Capture the cell that displays the provided text and extract its [X, Y] central coordinate. 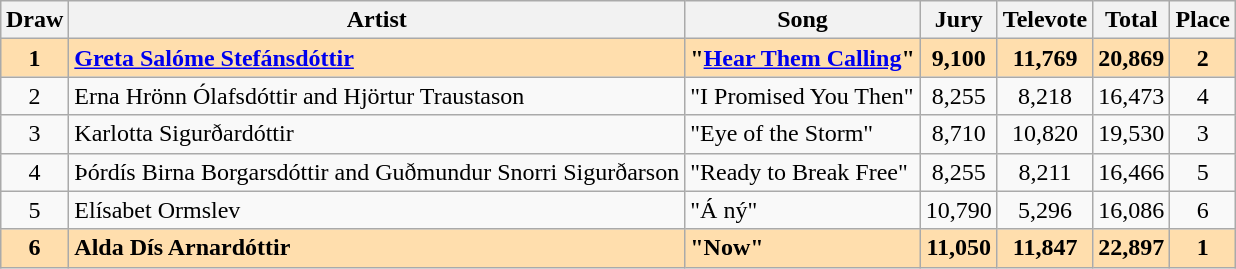
8,218 [1044, 96]
16,086 [1132, 210]
Jury [958, 20]
11,050 [958, 248]
5,296 [1044, 210]
11,769 [1044, 58]
Televote [1044, 20]
"I Promised You Then" [803, 96]
9,100 [958, 58]
Alda Dís Arnardóttir [377, 248]
10,820 [1044, 134]
19,530 [1132, 134]
Þórdís Birna Borgarsdóttir and Guðmundur Snorri Sigurðarson [377, 172]
Total [1132, 20]
8,211 [1044, 172]
8,710 [958, 134]
"Á ný" [803, 210]
"Hear Them Calling" [803, 58]
"Ready to Break Free" [803, 172]
Artist [377, 20]
10,790 [958, 210]
22,897 [1132, 248]
16,466 [1132, 172]
"Now" [803, 248]
Elísabet Ormslev [377, 210]
20,869 [1132, 58]
16,473 [1132, 96]
Greta Salóme Stefánsdóttir [377, 58]
11,847 [1044, 248]
Place [1203, 20]
Erna Hrönn Ólafsdóttir and Hjörtur Traustason [377, 96]
Karlotta Sigurðardóttir [377, 134]
Song [803, 20]
Draw [34, 20]
"Eye of the Storm" [803, 134]
